Return the (x, y) coordinate for the center point of the cell that contains the specified text.  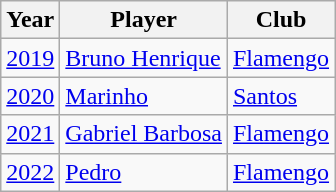
Club (280, 20)
2022 (30, 172)
Santos (280, 96)
Pedro (144, 172)
Player (144, 20)
Marinho (144, 96)
Year (30, 20)
2021 (30, 134)
2020 (30, 96)
Gabriel Barbosa (144, 134)
Bruno Henrique (144, 58)
2019 (30, 58)
